Provide the (X, Y) coordinate of the cell's center where the given text is located.  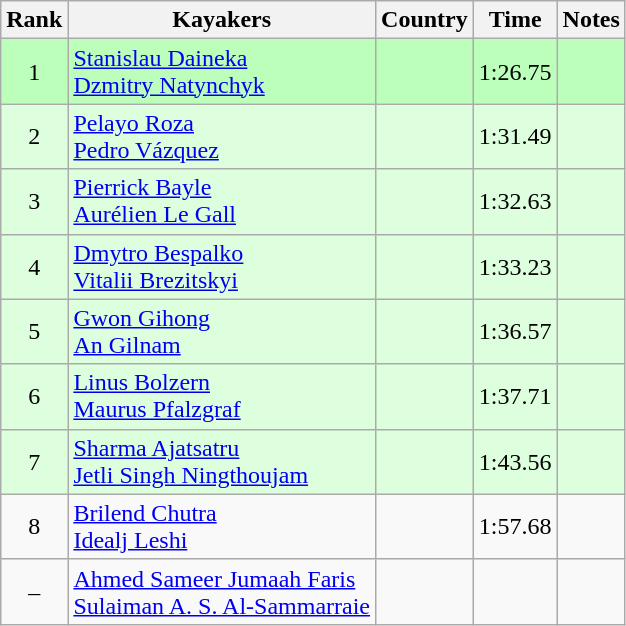
Stanislau DainekaDzmitry Natynchyk (222, 72)
Brilend ChutraIdealj Leshi (222, 526)
8 (34, 526)
Pelayo RozaPedro Vázquez (222, 136)
Pierrick BayleAurélien Le Gall (222, 202)
1:33.23 (515, 266)
5 (34, 332)
Sharma AjatsatruJetli Singh Ningthoujam (222, 462)
1:26.75 (515, 72)
Country (425, 20)
1:32.63 (515, 202)
1 (34, 72)
Ahmed Sameer Jumaah FarisSulaiman A. S. Al-Sammarraie (222, 592)
1:43.56 (515, 462)
1:36.57 (515, 332)
1:31.49 (515, 136)
4 (34, 266)
3 (34, 202)
1:57.68 (515, 526)
Linus BolzernMaurus Pfalzgraf (222, 396)
Notes (591, 20)
Time (515, 20)
– (34, 592)
Dmytro BespalkoVitalii Brezitskyi (222, 266)
Rank (34, 20)
1:37.71 (515, 396)
7 (34, 462)
2 (34, 136)
Kayakers (222, 20)
6 (34, 396)
Gwon GihongAn Gilnam (222, 332)
